Determine the [X, Y] coordinate at the center of the cell enclosing the given text.  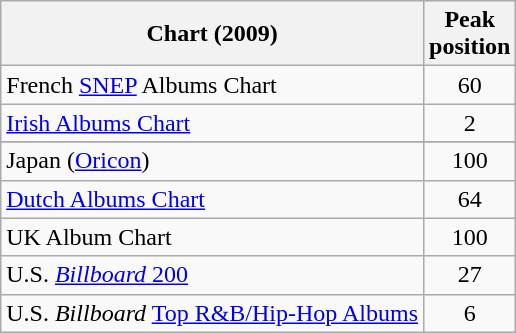
6 [470, 313]
U.S. Billboard 200 [212, 275]
UK Album Chart [212, 237]
Peakposition [470, 34]
French SNEP Albums Chart [212, 85]
Japan (Oricon) [212, 161]
64 [470, 199]
27 [470, 275]
60 [470, 85]
U.S. Billboard Top R&B/Hip-Hop Albums [212, 313]
2 [470, 123]
Dutch Albums Chart [212, 199]
Irish Albums Chart [212, 123]
Chart (2009) [212, 34]
